Find where the given text appears and provide that cell's center as (x, y) coordinate. 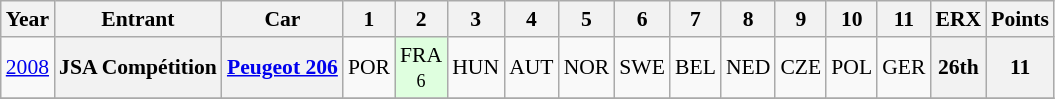
4 (531, 19)
Car (282, 19)
26th (959, 68)
POL (852, 68)
NED (748, 68)
3 (476, 19)
2 (421, 19)
FRA6 (421, 68)
GER (904, 68)
SWE (642, 68)
5 (587, 19)
2008 (28, 68)
9 (800, 19)
ERX (959, 19)
Entrant (138, 19)
Points (1020, 19)
NOR (587, 68)
BEL (696, 68)
7 (696, 19)
AUT (531, 68)
POR (369, 68)
CZE (800, 68)
6 (642, 19)
Year (28, 19)
8 (748, 19)
Peugeot 206 (282, 68)
1 (369, 19)
JSA Compétition (138, 68)
HUN (476, 68)
10 (852, 19)
